Extract the (x, y) coordinate from the center of the cell holding the provided text.  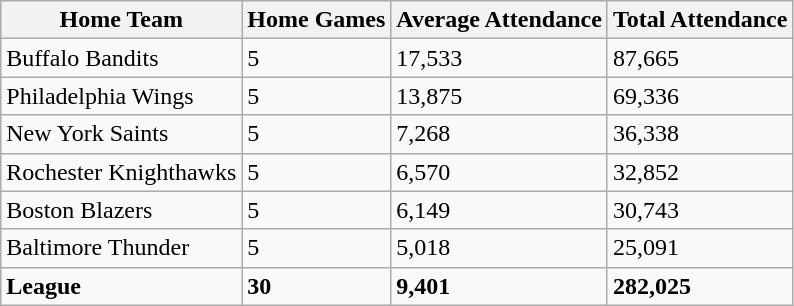
17,533 (500, 58)
Buffalo Bandits (122, 58)
69,336 (700, 96)
Boston Blazers (122, 210)
League (122, 286)
36,338 (700, 134)
87,665 (700, 58)
6,149 (500, 210)
Philadelphia Wings (122, 96)
9,401 (500, 286)
7,268 (500, 134)
Rochester Knighthawks (122, 172)
25,091 (700, 248)
30,743 (700, 210)
5,018 (500, 248)
282,025 (700, 286)
Home Games (316, 20)
30 (316, 286)
Total Attendance (700, 20)
Home Team (122, 20)
32,852 (700, 172)
13,875 (500, 96)
6,570 (500, 172)
Average Attendance (500, 20)
New York Saints (122, 134)
Baltimore Thunder (122, 248)
